Extract the (x, y) coordinate from the center of the cell holding the provided text.  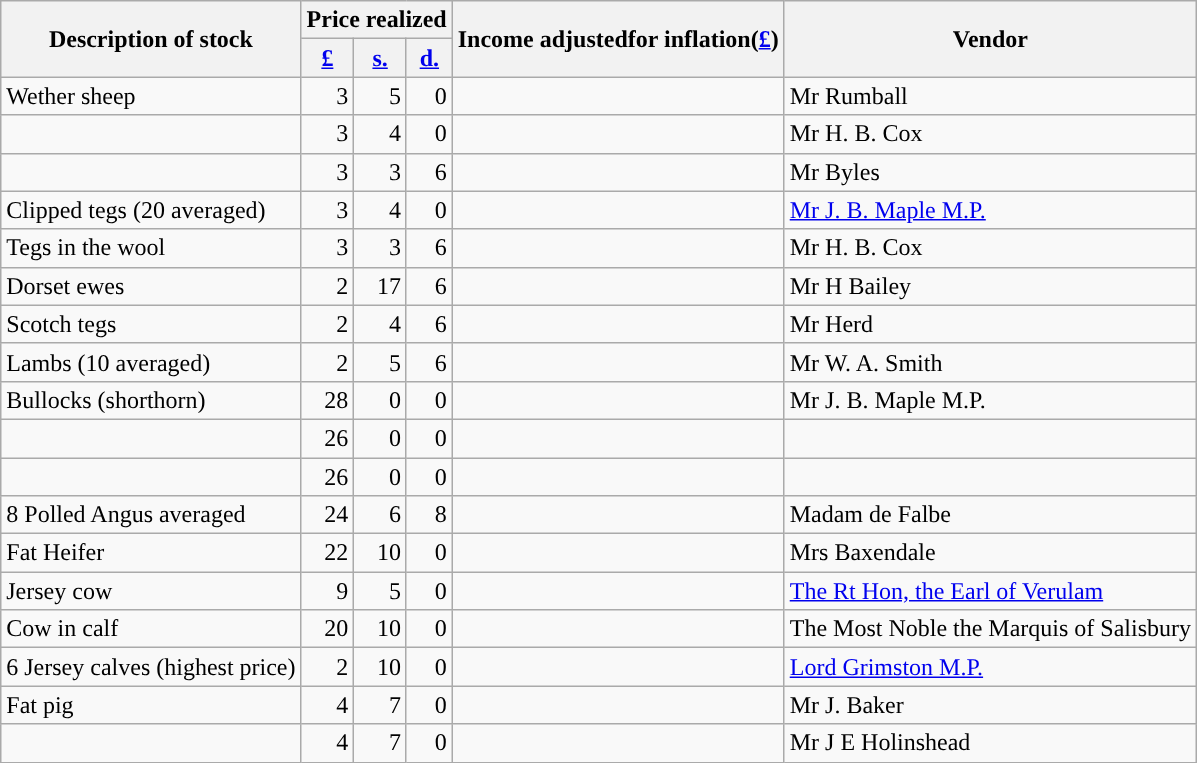
£ (328, 58)
Mr Herd (990, 324)
Price realized (376, 20)
Lord Grimston M.P. (990, 667)
8 Polled Angus averaged (151, 515)
Mr Byles (990, 172)
Vendor (990, 39)
Dorset ewes (151, 286)
d. (429, 58)
Mr Rumball (990, 96)
Clipped tegs (20 averaged) (151, 210)
Mr H Bailey (990, 286)
Mr J E Holinshead (990, 743)
Description of stock (151, 39)
The Most Noble the Marquis of Salisbury (990, 629)
Income adjustedfor inflation(£) (618, 39)
Lambs (10 averaged) (151, 362)
24 (328, 515)
9 (328, 591)
Mr J. Baker (990, 705)
s. (380, 58)
20 (328, 629)
6 Jersey calves (highest price) (151, 667)
Madam de Falbe (990, 515)
17 (380, 286)
Cow in calf (151, 629)
28 (328, 400)
22 (328, 553)
Bullocks (shorthorn) (151, 400)
Fat Heifer (151, 553)
8 (429, 515)
Mr W. A. Smith (990, 362)
Fat pig (151, 705)
Scotch tegs (151, 324)
Jersey cow (151, 591)
The Rt Hon, the Earl of Verulam (990, 591)
Tegs in the wool (151, 248)
Mrs Baxendale (990, 553)
Wether sheep (151, 96)
